Output the (x, y) coordinate of the center of the cell containing the given text.  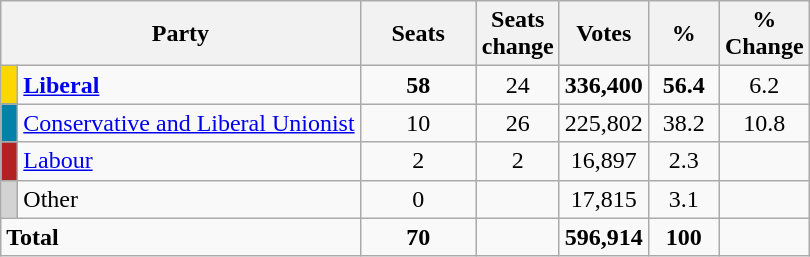
Labour (189, 161)
24 (518, 85)
Total (180, 237)
100 (684, 237)
% Change (764, 34)
% (684, 34)
3.1 (684, 199)
Seats (418, 34)
Votes (604, 34)
0 (418, 199)
Other (189, 199)
Seats change (518, 34)
6.2 (764, 85)
16,897 (604, 161)
Liberal (189, 85)
26 (518, 123)
10 (418, 123)
2.3 (684, 161)
70 (418, 237)
225,802 (604, 123)
Conservative and Liberal Unionist (189, 123)
38.2 (684, 123)
10.8 (764, 123)
58 (418, 85)
17,815 (604, 199)
Party (180, 34)
56.4 (684, 85)
596,914 (604, 237)
336,400 (604, 85)
